Determine the (x, y) coordinate at the center of the cell enclosing the given text.  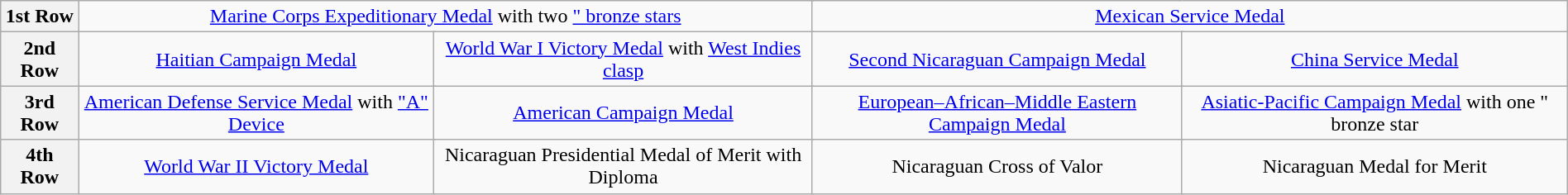
Haitian Campaign Medal (256, 59)
Mexican Service Medal (1189, 17)
2nd Row (40, 59)
Marine Corps Expeditionary Medal with two " bronze stars (445, 17)
Nicaraguan Presidential Medal of Merit with Diploma (624, 167)
World War I Victory Medal with West Indies clasp (624, 59)
American Defense Service Medal with "A" Device (256, 112)
1st Row (40, 17)
4th Row (40, 167)
European–African–Middle Eastern Campaign Medal (997, 112)
China Service Medal (1374, 59)
Second Nicaraguan Campaign Medal (997, 59)
American Campaign Medal (624, 112)
Nicaraguan Medal for Merit (1374, 167)
World War II Victory Medal (256, 167)
Nicaraguan Cross of Valor (997, 167)
Asiatic-Pacific Campaign Medal with one " bronze star (1374, 112)
3rd Row (40, 112)
